Pinpoint the cell where the given text exists, returning its [X, Y] midpoint coordinate. 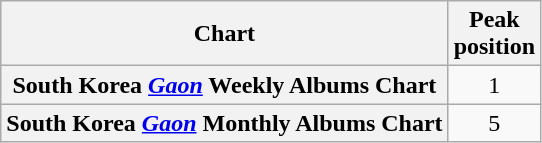
South Korea Gaon Weekly Albums Chart [224, 85]
5 [494, 123]
1 [494, 85]
Peakposition [494, 34]
South Korea Gaon Monthly Albums Chart [224, 123]
Chart [224, 34]
